Identify which cell holds the provided text, then report its [X, Y] central coordinate. 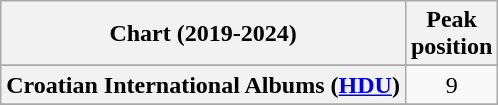
Croatian International Albums (HDU) [204, 85]
Chart (2019-2024) [204, 34]
9 [451, 85]
Peakposition [451, 34]
